Scan for the cell matching the given text and deliver its (X, Y) coordinate at center. 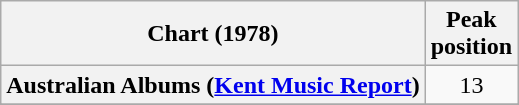
Peakposition (471, 34)
Chart (1978) (213, 34)
13 (471, 85)
Australian Albums (Kent Music Report) (213, 85)
